Find where the given text appears and provide that cell's center as [x, y] coordinate. 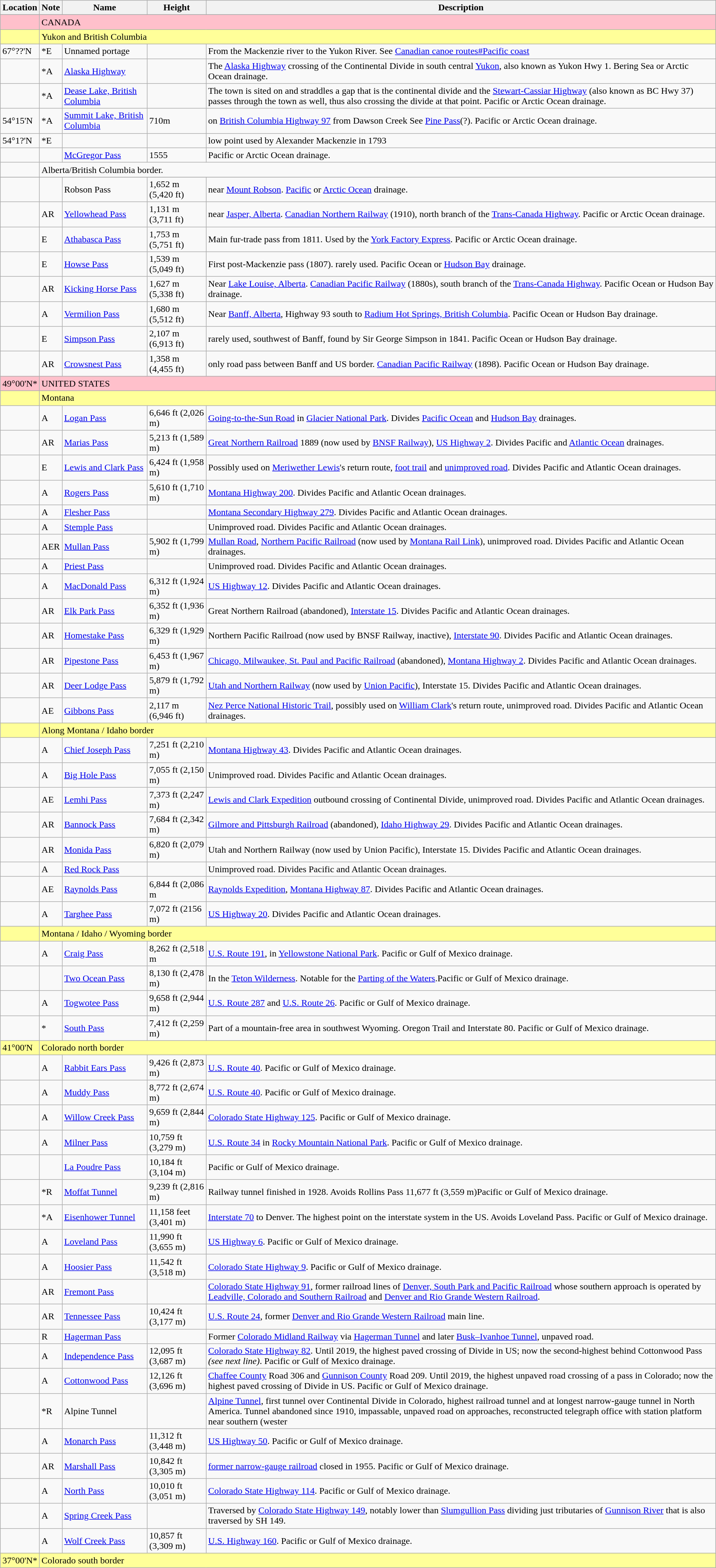
R [50, 1336]
Red Rock Pass [105, 869]
10,842 ft (3,305 m) [177, 1466]
Montana Highway 43. Divides Pacific and Atlantic Ocean drainages. [461, 750]
1,627 m (5,338 ft) [177, 289]
Milner Pass [105, 1142]
Rabbit Ears Pass [105, 1068]
Flesher Pass [105, 512]
5,879 ft (1,792 m) [177, 686]
Rogers Pass [105, 492]
6,453 ft (1,967 m) [177, 661]
Simpson Pass [105, 339]
6,820 ft (2,079 m) [177, 850]
Independence Pass [105, 1356]
* [50, 1028]
6,329 ft (1,929 m) [177, 636]
Great Northern Railroad (abandoned), Interstate 15. Divides Pacific and Atlantic Ocean drainages. [461, 611]
From the Mackenzie river to the Yukon River. See Canadian canoe routes#Pacific coast [461, 51]
low point used by Alexander Mackenzie in 1793 [461, 140]
First post-Mackenzie pass (1807). rarely used. Pacific Ocean or Hudson Bay drainage. [461, 264]
7,072 ft (2156 m) [177, 914]
9,426 ft (2,873 m) [177, 1068]
11,990 ft (3,655 m) [177, 1242]
11,542 ft (3,518 m) [177, 1267]
U.S. Highway 160. Pacific or Gulf of Mexico drainage. [461, 1541]
Montana [378, 398]
1555 [177, 155]
Colorado north border [378, 1048]
US Highway 6. Pacific or Gulf of Mexico drainage. [461, 1242]
Gilmore and Pittsburgh Railroad (abandoned), Idaho Highway 29. Divides Pacific and Atlantic Ocean drainages. [461, 824]
Spring Creek Pass [105, 1516]
Howse Pass [105, 264]
10,857 ft (3,309 m) [177, 1541]
Hagerman Pass [105, 1336]
Possibly used on Meriwether Lewis's return route, foot trail and unimproved road. Divides Pacific and Atlantic Ocean drainages. [461, 468]
Athabasca Pass [105, 239]
Main fur-trade pass from 1811. Used by the York Factory Express. Pacific or Arctic Ocean drainage. [461, 239]
rarely used, southwest of Banff, found by Sir George Simpson in 1841. Pacific Ocean or Hudson Bay drainage. [461, 339]
AER [50, 547]
1,131 m (3,711 ft) [177, 214]
Alberta/British Columbia border. [378, 170]
Note [50, 8]
Along Montana / Idaho border [378, 730]
In the Teton Wilderness. Notable for the Parting of the Waters.Pacific or Gulf of Mexico drainage. [461, 978]
Wolf Creek Pass [105, 1541]
Homestake Pass [105, 636]
9,658 ft (2,944 m) [177, 1003]
10,010 ft (3,051 m) [177, 1491]
2,107 m (6,913 ft) [177, 339]
Lemhi Pass [105, 800]
Part of a mountain-free area in southwest Wyoming. Oregon Trail and Interstate 80. Pacific or Gulf of Mexico drainage. [461, 1028]
Marias Pass [105, 442]
Location [20, 8]
Yellowhead Pass [105, 214]
Gibbons Pass [105, 710]
1,652 m (5,420 ft) [177, 189]
Going-to-the-Sun Road in Glacier National Park. Divides Pacific Ocean and Hudson Bay drainages. [461, 418]
Priest Pass [105, 566]
Alpine Tunnel [105, 1411]
67°??'N [20, 51]
9,239 ft (2,816 m) [177, 1192]
5,213 ft (1,589 m) [177, 442]
7,373 ft (2,247 m) [177, 800]
11,158 feet (3,401 m) [177, 1217]
Pacific or Gulf of Mexico drainage. [461, 1167]
South Pass [105, 1028]
Lewis and Clark Pass [105, 468]
US Highway 20. Divides Pacific and Atlantic Ocean drainages. [461, 914]
only road pass between Banff and US border. Canadian Pacific Railway (1898). Pacific Ocean or Hudson Bay drainage. [461, 364]
Name [105, 8]
U.S. Route 191, in Yellowstone National Park. Pacific or Gulf of Mexico drainage. [461, 953]
1,539 m (5,049 ft) [177, 264]
Colorado south border [378, 1560]
Raynolds Expedition, Montana Highway 87. Divides Pacific and Atlantic Ocean drainages. [461, 889]
10,424 ft (3,177 m) [177, 1317]
Eisenhower Tunnel [105, 1217]
Deer Lodge Pass [105, 686]
Colorado State Highway 114. Pacific or Gulf of Mexico drainage. [461, 1491]
on British Columbia Highway 97 from Dawson Creek See Pine Pass(?). Pacific or Arctic Ocean drainage. [461, 121]
Tennessee Pass [105, 1317]
Vermilion Pass [105, 314]
U.S. Route 287 and U.S. Route 26. Pacific or Gulf of Mexico drainage. [461, 1003]
CANADA [378, 22]
Interstate 70 to Denver. The highest point on the interstate system in the US. Avoids Loveland Pass. Pacific or Gulf of Mexico drainage. [461, 1217]
710m [177, 121]
U.S. Route 34 in Rocky Mountain National Park. Pacific or Gulf of Mexico drainage. [461, 1142]
7,251 ft (2,210 m) [177, 750]
Summit Lake, British Columbia [105, 121]
54°15'N [20, 121]
Muddy Pass [105, 1092]
Dease Lake, British Columbia [105, 96]
Fremont Pass [105, 1291]
Bannock Pass [105, 824]
Northern Pacific Railroad (now used by BNSF Railway, inactive), Interstate 90. Divides Pacific and Atlantic Ocean drainages. [461, 636]
Railway tunnel finished in 1928. Avoids Rollins Pass 11,677 ft (3,559 m)Pacific or Gulf of Mexico drainage. [461, 1192]
Height [177, 8]
Mullan Pass [105, 547]
Cottonwood Pass [105, 1381]
Moffat Tunnel [105, 1192]
Colorado State Highway 9. Pacific or Gulf of Mexico drainage. [461, 1267]
US Highway 50. Pacific or Gulf of Mexico drainage. [461, 1441]
Chief Joseph Pass [105, 750]
37°00'N* [20, 1560]
11,312 ft (3,448 m) [177, 1441]
6,844 ft (2,086 m [177, 889]
6,424 ft (1,958 m) [177, 468]
9,659 ft (2,844 m) [177, 1118]
7,412 ft (2,259 m) [177, 1028]
Robson Pass [105, 189]
Colorado State Highway 125. Pacific or Gulf of Mexico drainage. [461, 1118]
Near Banff, Alberta, Highway 93 south to Radium Hot Springs, British Columbia. Pacific Ocean or Hudson Bay drainage. [461, 314]
Near Lake Louise, Alberta. Canadian Pacific Railway (1880s), south branch of the Trans-Canada Highway. Pacific Ocean or Hudson Bay drainage. [461, 289]
Craig Pass [105, 953]
1,358 m (4,455 ft) [177, 364]
Lewis and Clark Expedition outbound crossing of Continental Divide, unimproved road. Divides Pacific and Atlantic Ocean drainages. [461, 800]
8,262 ft (2,518 m [177, 953]
7,684 ft (2,342 m) [177, 824]
6,646 ft (2,026 m) [177, 418]
41°00'N [20, 1048]
1,753 m (5,751 ft) [177, 239]
Montana Secondary Highway 279. Divides Pacific and Atlantic Ocean drainages. [461, 512]
6,312 ft (1,924 m) [177, 586]
Great Northern Railroad 1889 (now used by BNSF Railway), US Highway 2. Divides Pacific and Atlantic Ocean drainages. [461, 442]
La Poudre Pass [105, 1167]
Yukon and British Columbia [378, 37]
6,352 ft (1,936 m) [177, 611]
Montana / Idaho / Wyoming border [378, 933]
Crowsnest Pass [105, 364]
Pipestone Pass [105, 661]
near Jasper, Alberta. Canadian Northern Railway (1910), north branch of the Trans-Canada Highway. Pacific or Arctic Ocean drainage. [461, 214]
Togwotee Pass [105, 1003]
1,680 m (5,512 ft) [177, 314]
8,130 ft (2,478 m) [177, 978]
7,055 ft (2,150 m) [177, 775]
Targhee Pass [105, 914]
8,772 ft (2,674 m) [177, 1092]
Monida Pass [105, 850]
Raynolds Pass [105, 889]
Kicking Horse Pass [105, 289]
MacDonald Pass [105, 586]
McGregor Pass [105, 155]
12,126 ft (3,696 m) [177, 1381]
Two Ocean Pass [105, 978]
54°1?'N [20, 140]
49°00'N* [20, 383]
Loveland Pass [105, 1242]
Chicago, Milwaukee, St. Paul and Pacific Railroad (abandoned), Montana Highway 2. Divides Pacific and Atlantic Ocean drainages. [461, 661]
Willow Creek Pass [105, 1118]
Hoosier Pass [105, 1267]
near Mount Robson. Pacific or Arctic Ocean drainage. [461, 189]
Marshall Pass [105, 1466]
Mullan Road, Northern Pacific Railroad (now used by Montana Rail Link), unimproved road. Divides Pacific and Atlantic Ocean drainages. [461, 547]
North Pass [105, 1491]
Elk Park Pass [105, 611]
Logan Pass [105, 418]
10,184 ft (3,104 m) [177, 1167]
Alaska Highway [105, 71]
10,759 ft (3,279 m) [177, 1142]
US Highway 12. Divides Pacific and Atlantic Ocean drainages. [461, 586]
12,095 ft (3,687 m) [177, 1356]
UNITED STATES [378, 383]
Unnamed portage [105, 51]
Monarch Pass [105, 1441]
Big Hole Pass [105, 775]
The Alaska Highway crossing of the Continental Divide in south central Yukon, also known as Yukon Hwy 1. Bering Sea or Arctic Ocean drainage. [461, 71]
2,117 m (6,946 ft) [177, 710]
Description [461, 8]
Nez Perce National Historic Trail, possibly used on William Clark's return route, unimproved road. Divides Pacific and Atlantic Ocean drainages. [461, 710]
Pacific or Arctic Ocean drainage. [461, 155]
U.S. Route 24, former Denver and Rio Grande Western Railroad main line. [461, 1317]
Montana Highway 200. Divides Pacific and Atlantic Ocean drainages. [461, 492]
Former Colorado Midland Railway via Hagerman Tunnel and later Busk–Ivanhoe Tunnel, unpaved road. [461, 1336]
Stemple Pass [105, 527]
former narrow-gauge railroad closed in 1955. Pacific or Gulf of Mexico drainage. [461, 1466]
5,902 ft (1,799 m) [177, 547]
5,610 ft (1,710 m) [177, 492]
